Search for the cell housing the specified text and yield its [x, y] center coordinate. 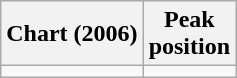
Peakposition [189, 34]
Chart (2006) [72, 34]
